Determine the [x, y] coordinate at the center of the cell enclosing the given text.  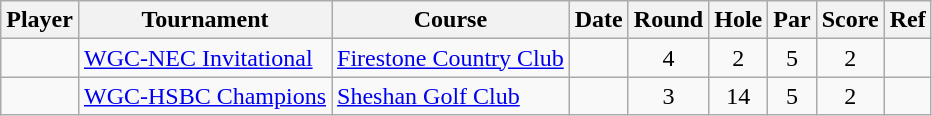
Player [40, 20]
Tournament [204, 20]
Ref [908, 20]
WGC-NEC Invitational [204, 58]
Date [598, 20]
Firestone Country Club [451, 58]
Round [668, 20]
WGC-HSBC Champions [204, 96]
14 [738, 96]
Sheshan Golf Club [451, 96]
Par [792, 20]
Score [850, 20]
3 [668, 96]
Hole [738, 20]
4 [668, 58]
Course [451, 20]
